Determine the [x, y] coordinate at the center of the cell enclosing the given text.  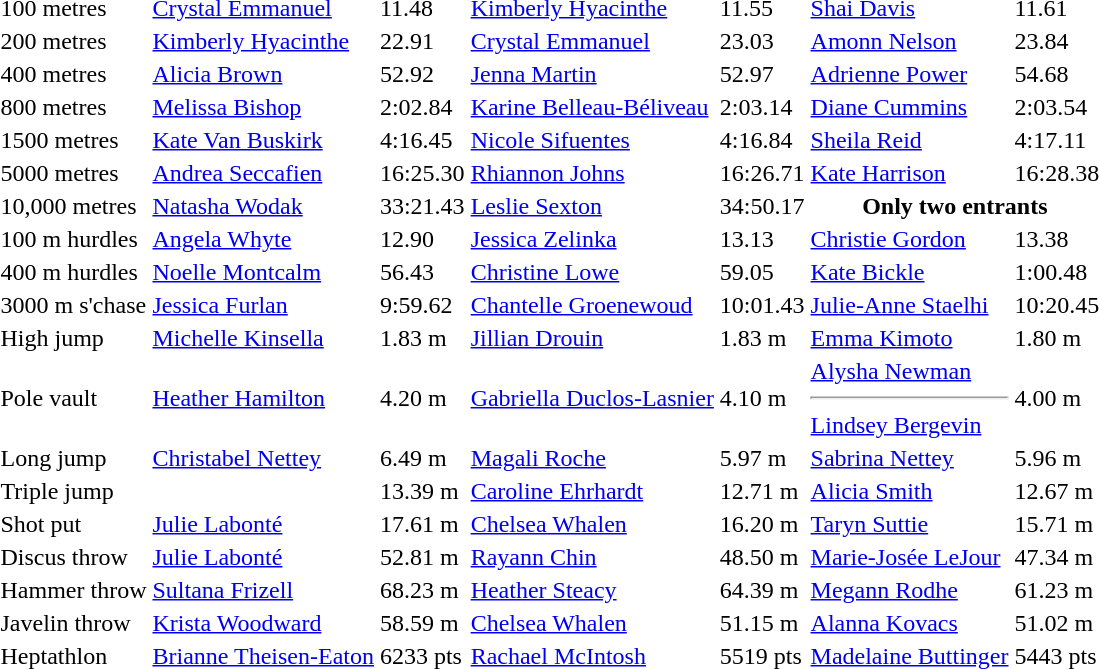
12.71 m [762, 491]
4:16.84 [762, 140]
Jillian Drouin [592, 338]
Alysha NewmanLindsey Bergevin [910, 398]
34:50.17 [762, 206]
56.43 [422, 272]
13.39 m [422, 491]
Sultana Frizell [263, 590]
Jessica Zelinka [592, 239]
5.97 m [762, 458]
Melissa Bishop [263, 107]
Leslie Sexton [592, 206]
Christine Lowe [592, 272]
Rhiannon Johns [592, 173]
Crystal Emmanuel [592, 41]
Krista Woodward [263, 623]
Emma Kimoto [910, 338]
Jenna Martin [592, 74]
Alicia Smith [910, 491]
68.23 m [422, 590]
4.10 m [762, 398]
Julie-Anne Staelhi [910, 305]
Kate Bickle [910, 272]
64.39 m [762, 590]
52.92 [422, 74]
Nicole Sifuentes [592, 140]
Angela Whyte [263, 239]
Taryn Suttie [910, 524]
58.59 m [422, 623]
Kimberly Hyacinthe [263, 41]
Kate Harrison [910, 173]
33:21.43 [422, 206]
Andrea Seccafien [263, 173]
Rayann Chin [592, 557]
48.50 m [762, 557]
23.03 [762, 41]
4:16.45 [422, 140]
6.49 m [422, 458]
13.13 [762, 239]
12.90 [422, 239]
Michelle Kinsella [263, 338]
Diane Cummins [910, 107]
Chantelle Groenewoud [592, 305]
2:02.84 [422, 107]
Kate Van Buskirk [263, 140]
Heather Steacy [592, 590]
Gabriella Duclos-Lasnier [592, 398]
Karine Belleau-Béliveau [592, 107]
Marie-Josée LeJour [910, 557]
59.05 [762, 272]
Alanna Kovacs [910, 623]
51.15 m [762, 623]
9:59.62 [422, 305]
Amonn Nelson [910, 41]
Jessica Furlan [263, 305]
Megann Rodhe [910, 590]
Magali Roche [592, 458]
Natasha Wodak [263, 206]
17.61 m [422, 524]
4.20 m [422, 398]
10:01.43 [762, 305]
52.81 m [422, 557]
Sabrina Nettey [910, 458]
Christabel Nettey [263, 458]
52.97 [762, 74]
Adrienne Power [910, 74]
16:26.71 [762, 173]
Christie Gordon [910, 239]
22.91 [422, 41]
Caroline Ehrhardt [592, 491]
16.20 m [762, 524]
Sheila Reid [910, 140]
Heather Hamilton [263, 398]
2:03.14 [762, 107]
Noelle Montcalm [263, 272]
Alicia Brown [263, 74]
16:25.30 [422, 173]
